Scan for the cell matching the given text and deliver its [x, y] coordinate at center. 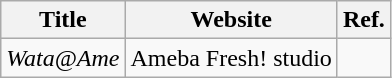
Wata@Ame [63, 58]
Ameba Fresh! studio [231, 58]
Website [231, 20]
Title [63, 20]
Ref. [364, 20]
